Extract the (x, y) coordinate from the center of the cell holding the provided text.  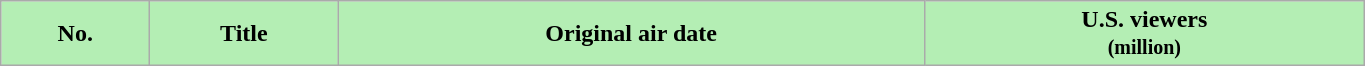
U.S. viewers(million) (1144, 34)
Title (244, 34)
Original air date (631, 34)
No. (76, 34)
